Return (x, y) of the center of cell containing provided text 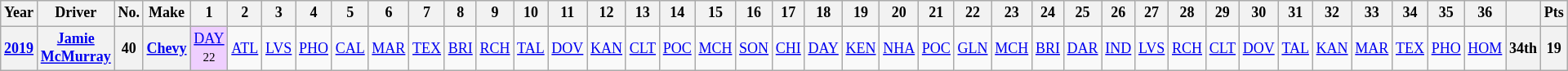
35 (1445, 13)
31 (1295, 13)
5 (350, 13)
15 (715, 13)
IND (1119, 48)
HOM (1485, 48)
DAY22 (209, 48)
18 (823, 13)
CAL (350, 48)
10 (531, 13)
33 (1372, 13)
3 (279, 13)
No. (129, 13)
30 (1258, 13)
21 (937, 13)
25 (1083, 13)
32 (1332, 13)
2 (245, 13)
24 (1049, 13)
CHI (788, 48)
DAY (823, 48)
40 (129, 48)
6 (389, 13)
17 (788, 13)
2019 (20, 48)
34th (1524, 48)
20 (899, 13)
Jamie McMurray (75, 48)
34 (1410, 13)
GLN (973, 48)
SON (755, 48)
DAR (1083, 48)
8 (461, 13)
12 (607, 13)
Driver (75, 13)
7 (427, 13)
23 (1012, 13)
26 (1119, 13)
Chevy (167, 48)
16 (755, 13)
36 (1485, 13)
ATL (245, 48)
4 (314, 13)
Year (20, 13)
29 (1222, 13)
Make (167, 13)
KEN (861, 48)
13 (642, 13)
14 (677, 13)
22 (973, 13)
1 (209, 13)
28 (1187, 13)
NHA (899, 48)
9 (495, 13)
Pts (1553, 13)
11 (568, 13)
27 (1151, 13)
